From the cell containing the given text, extract its center point as (x, y) coordinate. 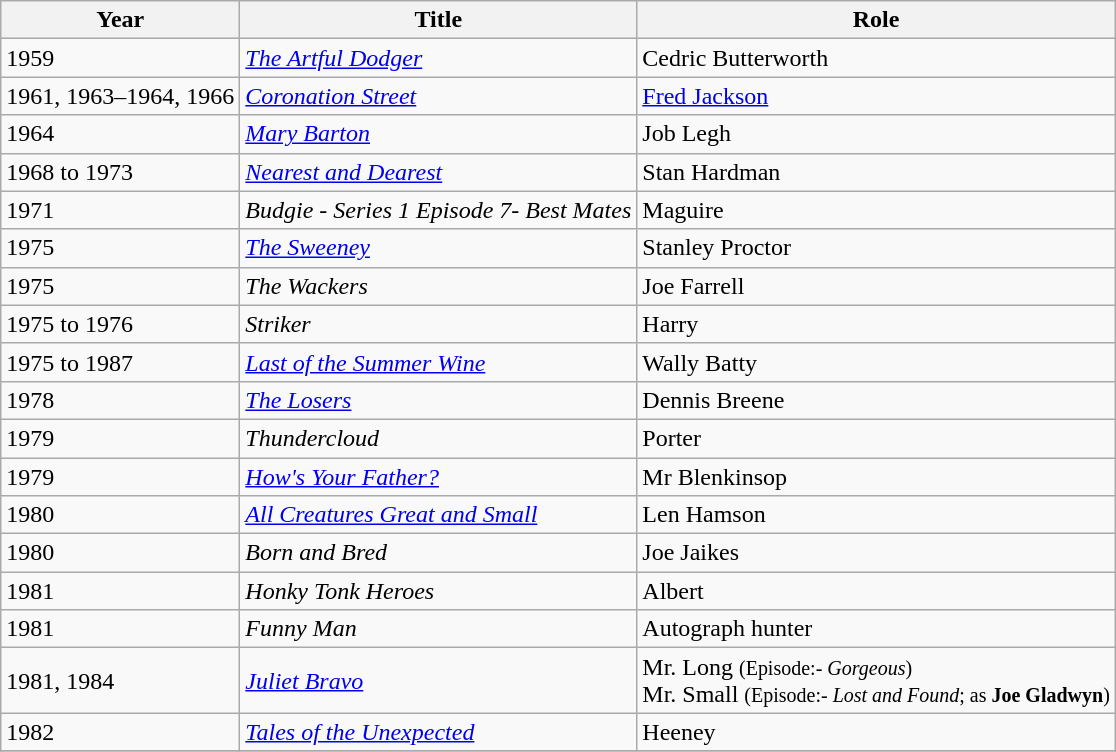
Porter (876, 438)
Harry (876, 324)
1961, 1963–1964, 1966 (120, 96)
1981, 1984 (120, 680)
The Sweeney (438, 248)
Nearest and Dearest (438, 172)
Born and Bred (438, 553)
Tales of the Unexpected (438, 732)
1968 to 1973 (120, 172)
Budgie - Series 1 Episode 7- Best Mates (438, 210)
The Losers (438, 400)
Job Legh (876, 134)
Wally Batty (876, 362)
Last of the Summer Wine (438, 362)
Mary Barton (438, 134)
Title (438, 20)
Stan Hardman (876, 172)
Albert (876, 591)
Maguire (876, 210)
Role (876, 20)
How's Your Father? (438, 477)
Striker (438, 324)
Thundercloud (438, 438)
The Artful Dodger (438, 58)
Mr. Long (Episode:- Gorgeous)Mr. Small (Episode:- Lost and Found; as Joe Gladwyn) (876, 680)
1975 to 1976 (120, 324)
Fred Jackson (876, 96)
1964 (120, 134)
1978 (120, 400)
Stanley Proctor (876, 248)
1975 to 1987 (120, 362)
Cedric Butterworth (876, 58)
Funny Man (438, 629)
Joe Jaikes (876, 553)
Year (120, 20)
Joe Farrell (876, 286)
The Wackers (438, 286)
1971 (120, 210)
All Creatures Great and Small (438, 515)
Heeney (876, 732)
Dennis Breene (876, 400)
Coronation Street (438, 96)
1982 (120, 732)
Mr Blenkinsop (876, 477)
Len Hamson (876, 515)
Juliet Bravo (438, 680)
Autograph hunter (876, 629)
Honky Tonk Heroes (438, 591)
1959 (120, 58)
